Pinpoint the cell where the given text exists, returning its (X, Y) midpoint coordinate. 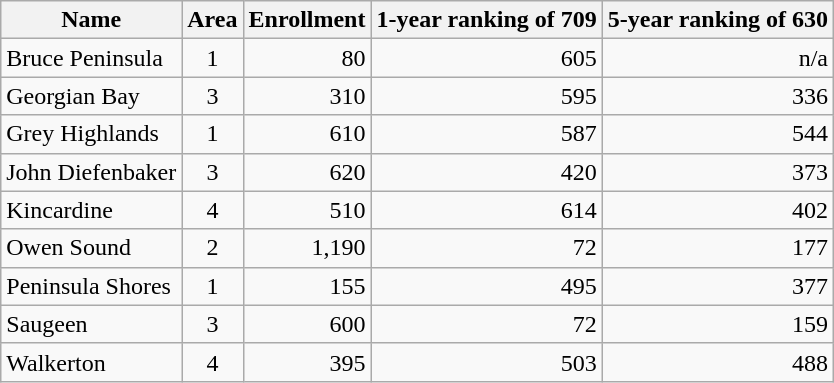
Grey Highlands (92, 134)
5-year ranking of 630 (718, 20)
587 (486, 134)
620 (307, 172)
Georgian Bay (92, 96)
159 (718, 324)
1,190 (307, 248)
Area (212, 20)
177 (718, 248)
402 (718, 210)
336 (718, 96)
2 (212, 248)
595 (486, 96)
Peninsula Shores (92, 286)
395 (307, 362)
610 (307, 134)
Owen Sound (92, 248)
605 (486, 58)
373 (718, 172)
Walkerton (92, 362)
John Diefenbaker (92, 172)
Enrollment (307, 20)
600 (307, 324)
503 (486, 362)
80 (307, 58)
Kincardine (92, 210)
377 (718, 286)
510 (307, 210)
Bruce Peninsula (92, 58)
n/a (718, 58)
310 (307, 96)
614 (486, 210)
488 (718, 362)
544 (718, 134)
Name (92, 20)
495 (486, 286)
Saugeen (92, 324)
155 (307, 286)
1-year ranking of 709 (486, 20)
420 (486, 172)
